From the cell containing the given text, extract its center point as [x, y] coordinate. 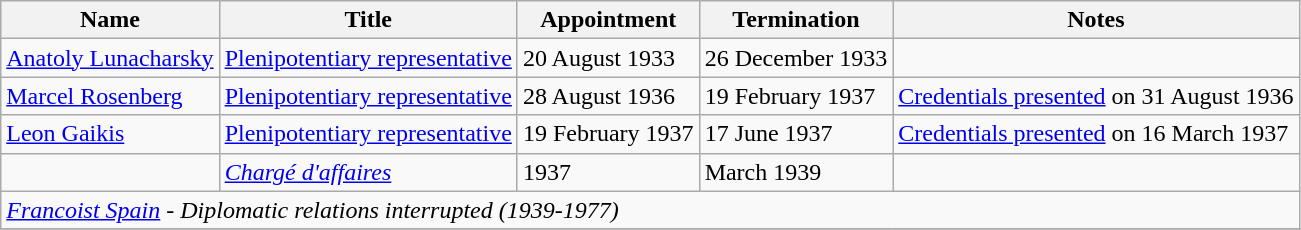
Chargé d'affaires [368, 172]
20 August 1933 [608, 58]
Appointment [608, 20]
1937 [608, 172]
17 June 1937 [796, 134]
Leon Gaikis [110, 134]
Marcel Rosenberg [110, 96]
Title [368, 20]
26 December 1933 [796, 58]
March 1939 [796, 172]
Name [110, 20]
Credentials presented on 16 March 1937 [1096, 134]
Termination [796, 20]
Credentials presented on 31 August 1936 [1096, 96]
28 August 1936 [608, 96]
Notes [1096, 20]
Anatoly Lunacharsky [110, 58]
Francoist Spain - Diplomatic relations interrupted (1939-1977) [650, 210]
